Locate the cell with the specified text and output its (X, Y) center coordinate. 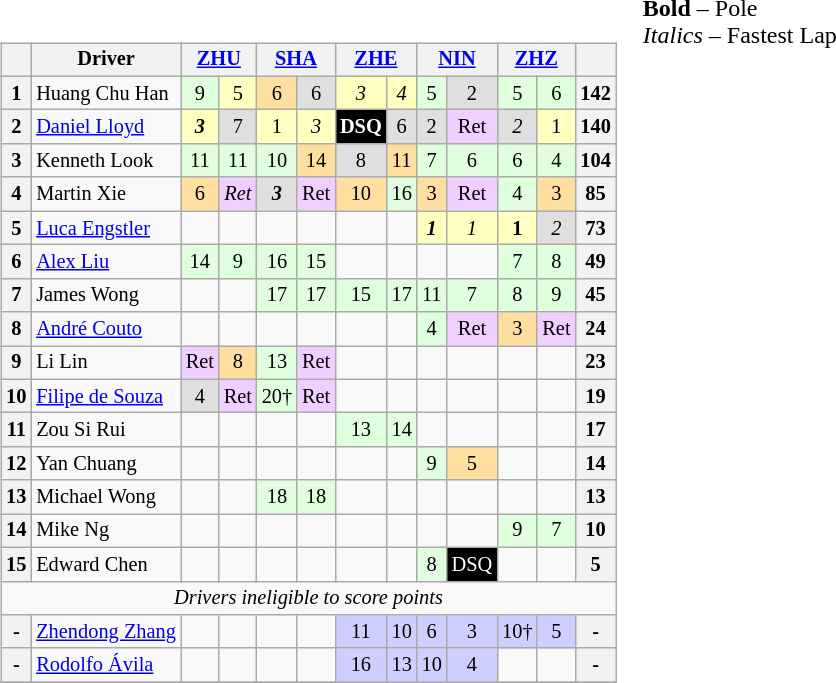
Alex Liu (106, 262)
85 (595, 194)
140 (595, 127)
12 (16, 464)
10† (517, 632)
Huang Chu Han (106, 93)
73 (595, 228)
Yan Chuang (106, 464)
Li Lin (106, 363)
Driver (106, 60)
Zou Si Rui (106, 430)
Filipe de Souza (106, 396)
Mike Ng (106, 531)
Edward Chen (106, 564)
104 (595, 161)
Martin Xie (106, 194)
142 (595, 93)
ZHE (376, 60)
SHA (296, 60)
ZHU (219, 60)
Drivers ineligible to score points (308, 598)
Luca Engstler (106, 228)
Michael Wong (106, 497)
20† (277, 396)
André Couto (106, 329)
45 (595, 295)
24 (595, 329)
NIN (458, 60)
49 (595, 262)
19 (595, 396)
Daniel Lloyd (106, 127)
Kenneth Look (106, 161)
23 (595, 363)
ZHZ (536, 60)
James Wong (106, 295)
Rodolfo Ávila (106, 665)
Zhendong Zhang (106, 632)
